Search for the cell housing the specified text and yield its [X, Y] center coordinate. 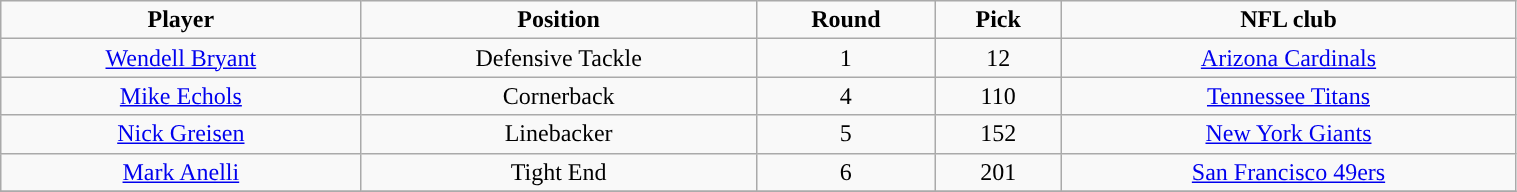
1 [846, 58]
Mark Anelli [181, 172]
New York Giants [1288, 134]
Mike Echols [181, 96]
Tight End [558, 172]
Position [558, 20]
San Francisco 49ers [1288, 172]
Nick Greisen [181, 134]
4 [846, 96]
Linebacker [558, 134]
Arizona Cardinals [1288, 58]
12 [998, 58]
201 [998, 172]
Tennessee Titans [1288, 96]
6 [846, 172]
Player [181, 20]
NFL club [1288, 20]
Round [846, 20]
Defensive Tackle [558, 58]
Pick [998, 20]
Cornerback [558, 96]
110 [998, 96]
152 [998, 134]
5 [846, 134]
Wendell Bryant [181, 58]
